Provide the (x, y) coordinate of the cell's center where the given text is located.  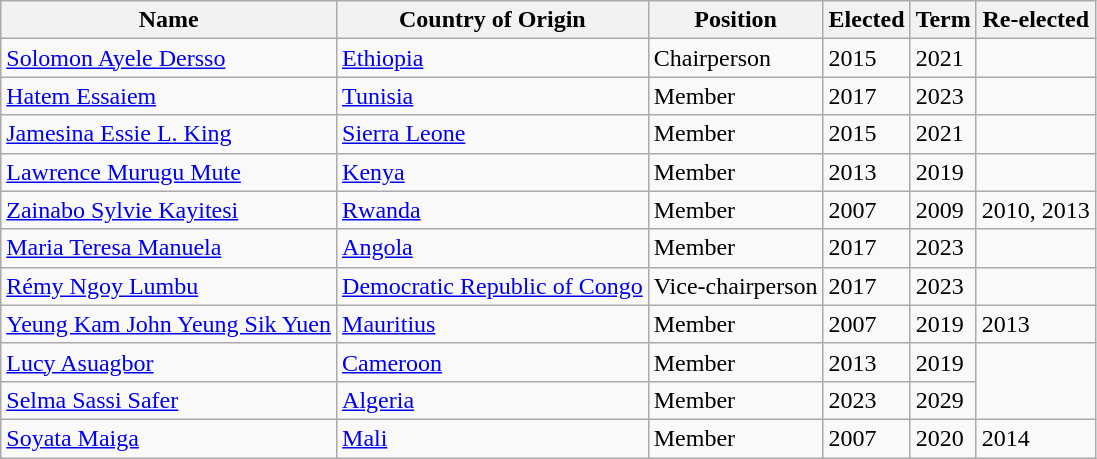
Rémy Ngoy Lumbu (169, 286)
Lucy Asuagbor (169, 362)
Hatem Essaiem (169, 96)
Angola (493, 248)
Zainabo Sylvie Kayitesi (169, 210)
2014 (1036, 438)
Sierra Leone (493, 134)
Selma Sassi Safer (169, 400)
Solomon Ayele Dersso (169, 58)
Country of Origin (493, 20)
Name (169, 20)
Position (736, 20)
Tunisia (493, 96)
Chairperson (736, 58)
2020 (943, 438)
2009 (943, 210)
Lawrence Murugu Mute (169, 172)
Elected (866, 20)
Vice-chairperson (736, 286)
Yeung Kam John Yeung Sik Yuen (169, 324)
Ethiopia (493, 58)
2010, 2013 (1036, 210)
Cameroon (493, 362)
Soyata Maiga (169, 438)
Mali (493, 438)
Kenya (493, 172)
Maria Teresa Manuela (169, 248)
Re-elected (1036, 20)
Rwanda (493, 210)
Mauritius (493, 324)
Democratic Republic of Congo (493, 286)
Term (943, 20)
Jamesina Essie L. King (169, 134)
Algeria (493, 400)
2029 (943, 400)
